Detect which cell encompasses the target text, then output its [X, Y] center coordinate. 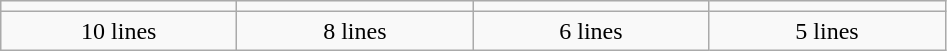
6 lines [591, 31]
5 lines [827, 31]
10 lines [119, 31]
8 lines [355, 31]
